Output the [x, y] coordinate of the center of the cell containing the given text.  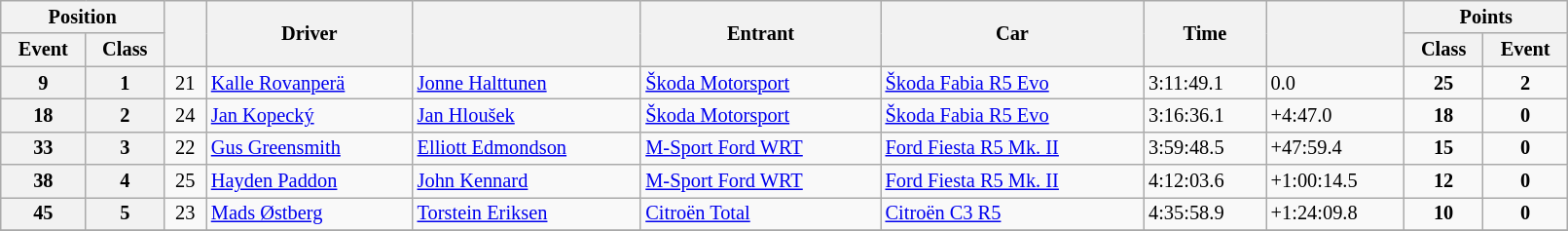
Jan Kopecký [310, 115]
23 [185, 213]
45 [43, 213]
+1:24:09.8 [1335, 213]
10 [1444, 213]
+1:00:14.5 [1335, 181]
4:12:03.6 [1205, 181]
1 [125, 83]
4 [125, 181]
Car [1012, 33]
3:59:48.5 [1205, 148]
21 [185, 83]
22 [185, 148]
33 [43, 148]
Citroën C3 R5 [1012, 213]
Gus Greensmith [310, 148]
Kalle Rovanperä [310, 83]
5 [125, 213]
Mads Østberg [310, 213]
Driver [310, 33]
9 [43, 83]
Hayden Paddon [310, 181]
Entrant [760, 33]
3 [125, 148]
4:35:58.9 [1205, 213]
Citroën Total [760, 213]
Points [1486, 17]
Jonne Halttunen [528, 83]
John Kennard [528, 181]
3:16:36.1 [1205, 115]
Jan Hloušek [528, 115]
Elliott Edmondson [528, 148]
Time [1205, 33]
3:11:49.1 [1205, 83]
38 [43, 181]
+47:59.4 [1335, 148]
+4:47.0 [1335, 115]
0.0 [1335, 83]
Position [83, 17]
12 [1444, 181]
15 [1444, 148]
24 [185, 115]
Torstein Eriksen [528, 213]
